Find where the given text appears and provide that cell's center as [x, y] coordinate. 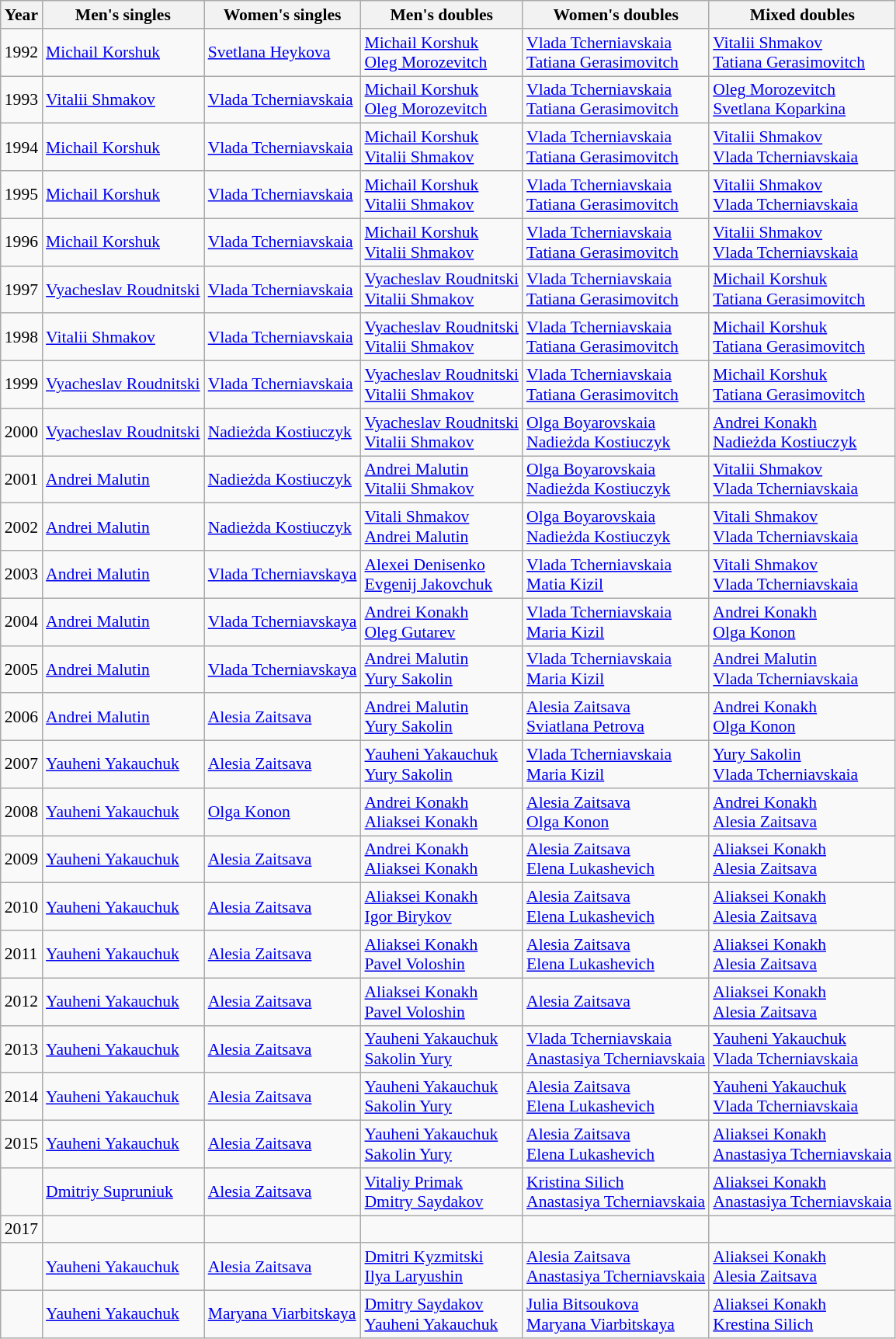
2009 [22, 859]
Andrei KonakhOleg Gutarev [441, 621]
Vlada TcherniavskaiaMatia Kizil [616, 575]
Julia BitsoukovaMaryana Viarbitskaya [616, 1314]
Alexei DenisenkoEvgenij Jakovchuk [441, 575]
Vitaliy PrimakDmitry Saydakov [441, 1191]
2017 [22, 1229]
Men's doubles [441, 15]
1996 [22, 242]
1993 [22, 99]
Vitalii ShmakovTatiana Gerasimovitch [802, 53]
Andrei KonakhNadieżda Kostiuczyk [802, 432]
Andrei KonakhAlesia Zaitsava [802, 812]
2003 [22, 575]
Mixed doubles [802, 15]
2013 [22, 1049]
1992 [22, 53]
Women's doubles [616, 15]
Alesia ZaitsavaSviatlana Petrova [616, 718]
2014 [22, 1097]
Alesia ZaitsavaAnastasiya Tcherniavskaia [616, 1268]
Year [22, 15]
2015 [22, 1145]
Svetlana Heykova [283, 53]
1997 [22, 289]
2004 [22, 621]
1994 [22, 148]
2007 [22, 764]
2000 [22, 432]
Yury SakolinVlada Tcherniavskaia [802, 764]
Kristina SilichAnastasiya Tcherniavskaia [616, 1191]
Andrei MalutinVitalii Shmakov [441, 480]
Vlada TcherniavskaiaAnastasiya Tcherniavskaia [616, 1049]
1999 [22, 385]
2002 [22, 527]
2011 [22, 954]
2008 [22, 812]
Vitali ShmakovAndrei Malutin [441, 527]
2005 [22, 669]
2010 [22, 907]
2001 [22, 480]
1995 [22, 194]
Maryana Viarbitskaya [283, 1314]
Andrei MalutinVlada Tcherniavskaia [802, 669]
Oleg MorozevitchSvetlana Koparkina [802, 99]
Aliaksei KonakhIgor Birykov [441, 907]
Women's singles [283, 15]
Men's singles [123, 15]
1998 [22, 337]
Dmitry SaydakovYauheni Yakauchuk [441, 1314]
Alesia ZaitsavaOlga Konon [616, 812]
Dmitri KyzmitskiIlya Laryushin [441, 1268]
Yauheni YakauchukYury Sakolin [441, 764]
2006 [22, 718]
2012 [22, 1002]
Olga Konon [283, 812]
Dmitriy Supruniuk [123, 1191]
Aliaksei KonakhKrestina Silich [802, 1314]
